Scan for the cell matching the given text and deliver its (x, y) coordinate at center. 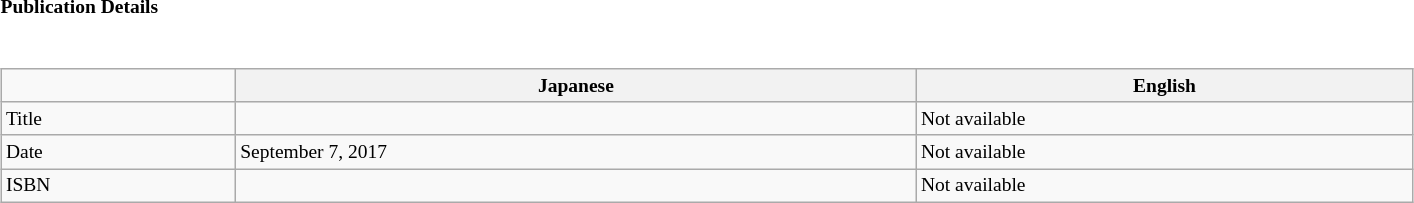
September 7, 2017 (576, 152)
Japanese (576, 86)
Title (118, 118)
English (1164, 86)
ISBN (118, 186)
Date (118, 152)
